Detect which cell encompasses the target text, then output its (x, y) center coordinate. 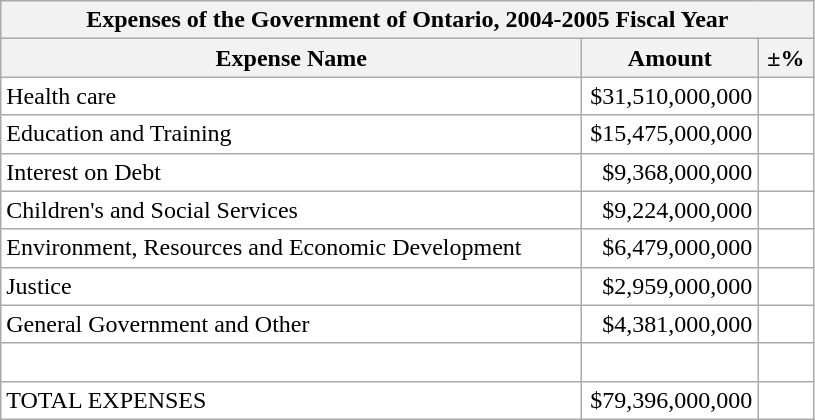
$6,479,000,000 (670, 248)
Environment, Resources and Economic Development (292, 248)
$9,368,000,000 (670, 172)
Expense Name (292, 58)
Expenses of the Government of Ontario, 2004-2005 Fiscal Year (408, 20)
Children's and Social Services (292, 210)
Interest on Debt (292, 172)
$2,959,000,000 (670, 286)
$4,381,000,000 (670, 324)
±% (786, 58)
$9,224,000,000 (670, 210)
Amount (670, 58)
$15,475,000,000 (670, 134)
TOTAL EXPENSES (292, 400)
$31,510,000,000 (670, 96)
Education and Training (292, 134)
General Government and Other (292, 324)
Justice (292, 286)
Health care (292, 96)
$79,396,000,000 (670, 400)
